Locate the cell with the specified text and output its (X, Y) center coordinate. 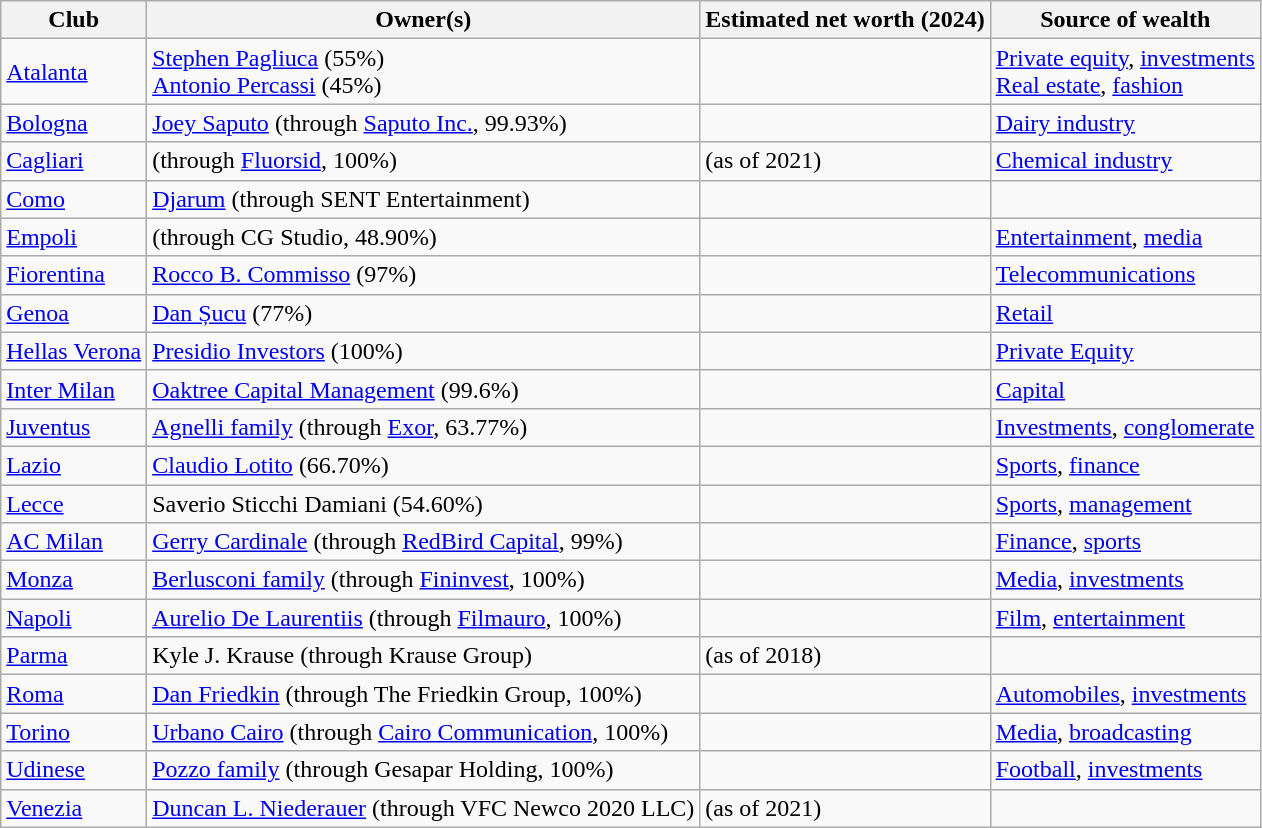
Stephen Pagliuca (55%) Antonio Percassi (45%) (424, 72)
Capital (1125, 389)
Monza (74, 580)
Lazio (74, 465)
(through Fluorsid, 100%) (424, 161)
Retail (1125, 313)
(as of 2018) (845, 656)
Private Equity (1125, 351)
Private equity, investmentsReal estate, fashion (1125, 72)
AC Milan (74, 542)
Como (74, 199)
Media, investments (1125, 580)
Dan Friedkin (through The Friedkin Group, 100%) (424, 694)
Atalanta (74, 72)
Duncan L. Niederauer (through VFC Newco 2020 LLC) (424, 808)
Saverio Sticchi Damiani (54.60%) (424, 503)
Entertainment, media (1125, 237)
(through CG Studio, 48.90%) (424, 237)
Sports, management (1125, 503)
Claudio Lotito (66.70%) (424, 465)
Juventus (74, 427)
Media, broadcasting (1125, 732)
Chemical industry (1125, 161)
Oaktree Capital Management (99.6%) (424, 389)
Cagliari (74, 161)
Djarum (through SENT Entertainment) (424, 199)
Presidio Investors (100%) (424, 351)
Bologna (74, 123)
Berlusconi family (through Fininvest, 100%) (424, 580)
Source of wealth (1125, 20)
Joey Saputo (through Saputo Inc., 99.93%) (424, 123)
Sports, finance (1125, 465)
Genoa (74, 313)
Torino (74, 732)
Rocco B. Commisso (97%) (424, 275)
Empoli (74, 237)
Estimated net worth (2024) (845, 20)
Fiorentina (74, 275)
Aurelio De Laurentiis (through Filmauro, 100%) (424, 618)
Investments, conglomerate (1125, 427)
Club (74, 20)
Parma (74, 656)
Agnelli family (through Exor, 63.77%) (424, 427)
Roma (74, 694)
Inter Milan (74, 389)
Football, investments (1125, 770)
Finance, sports (1125, 542)
Automobiles, investments (1125, 694)
Kyle J. Krause (through Krause Group) (424, 656)
Gerry Cardinale (through RedBird Capital, 99%) (424, 542)
Lecce (74, 503)
Pozzo family (through Gesapar Holding, 100%) (424, 770)
Dan Șucu (77%) (424, 313)
Napoli (74, 618)
Film, entertainment (1125, 618)
Telecommunications (1125, 275)
Udinese (74, 770)
Venezia (74, 808)
Urbano Cairo (through Cairo Communication, 100%) (424, 732)
Dairy industry (1125, 123)
Hellas Verona (74, 351)
Owner(s) (424, 20)
